Scan for the cell matching the given text and deliver its (X, Y) coordinate at center. 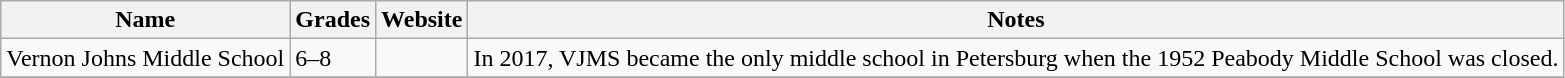
Vernon Johns Middle School (146, 58)
In 2017, VJMS became the only middle school in Petersburg when the 1952 Peabody Middle School was closed. (1016, 58)
Notes (1016, 20)
6–8 (333, 58)
Name (146, 20)
Website (422, 20)
Grades (333, 20)
